Extract the (x, y) coordinate from the center of the cell holding the provided text.  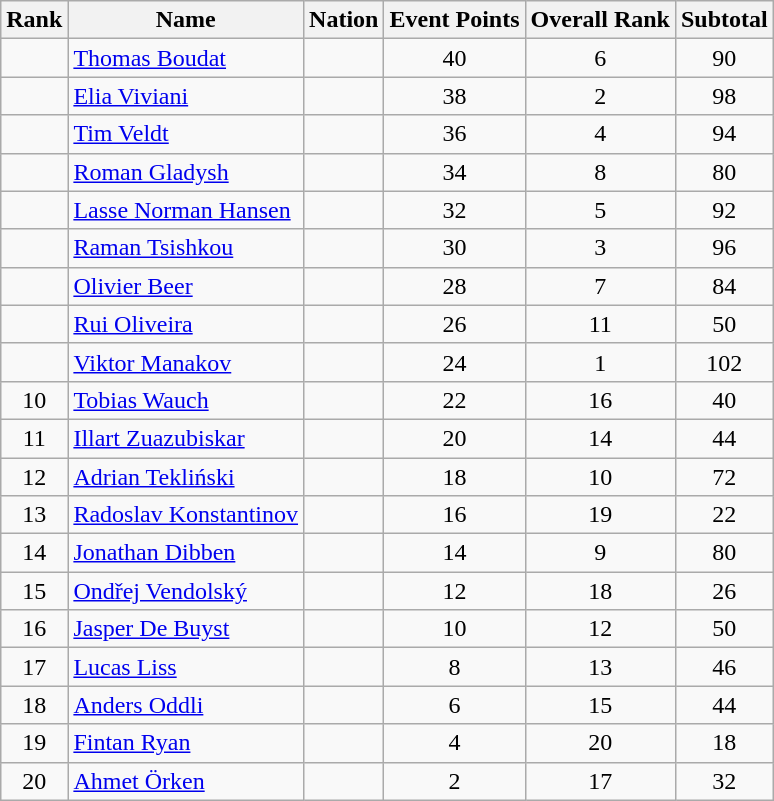
3 (600, 248)
92 (724, 210)
Elia Viviani (186, 96)
96 (724, 248)
5 (600, 210)
Adrian Tekliński (186, 477)
28 (454, 286)
Lucas Liss (186, 667)
102 (724, 362)
Anders Oddli (186, 705)
34 (454, 172)
Ahmet Örken (186, 781)
84 (724, 286)
Illart Zuazubiskar (186, 438)
Nation (344, 20)
36 (454, 134)
Subtotal (724, 20)
7 (600, 286)
90 (724, 58)
Olivier Beer (186, 286)
Thomas Boudat (186, 58)
38 (454, 96)
Tim Veldt (186, 134)
1 (600, 362)
Name (186, 20)
Roman Gladysh (186, 172)
Overall Rank (600, 20)
72 (724, 477)
98 (724, 96)
Rui Oliveira (186, 324)
Event Points (454, 20)
30 (454, 248)
Raman Tsishkou (186, 248)
9 (600, 553)
24 (454, 362)
Jonathan Dibben (186, 553)
Jasper De Buyst (186, 629)
Ondřej Vendolský (186, 591)
46 (724, 667)
Viktor Manakov (186, 362)
Lasse Norman Hansen (186, 210)
Fintan Ryan (186, 743)
Tobias Wauch (186, 400)
94 (724, 134)
Radoslav Konstantinov (186, 515)
Rank (34, 20)
